Capture the cell that displays the provided text and extract its [x, y] central coordinate. 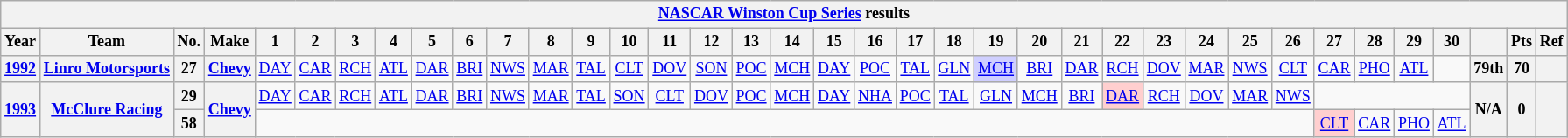
26 [1292, 42]
1993 [21, 109]
22 [1122, 42]
1 [275, 42]
5 [432, 42]
Ref [1551, 42]
1992 [21, 68]
14 [792, 42]
10 [629, 42]
0 [1522, 109]
11 [670, 42]
21 [1082, 42]
8 [551, 42]
6 [469, 42]
13 [751, 42]
15 [834, 42]
25 [1250, 42]
Make [229, 42]
12 [712, 42]
18 [954, 42]
NASCAR Winston Cup Series results [784, 14]
16 [875, 42]
No. [189, 42]
24 [1206, 42]
N/A [1488, 109]
70 [1522, 68]
19 [996, 42]
58 [189, 122]
McClure Racing [107, 109]
17 [915, 42]
NHA [875, 96]
23 [1164, 42]
4 [394, 42]
79th [1488, 68]
3 [355, 42]
30 [1452, 42]
Team [107, 42]
Year [21, 42]
2 [315, 42]
Linro Motorsports [107, 68]
9 [591, 42]
7 [508, 42]
Pts [1522, 42]
28 [1375, 42]
20 [1039, 42]
